Extract the [X, Y] coordinate from the center of the cell holding the provided text.  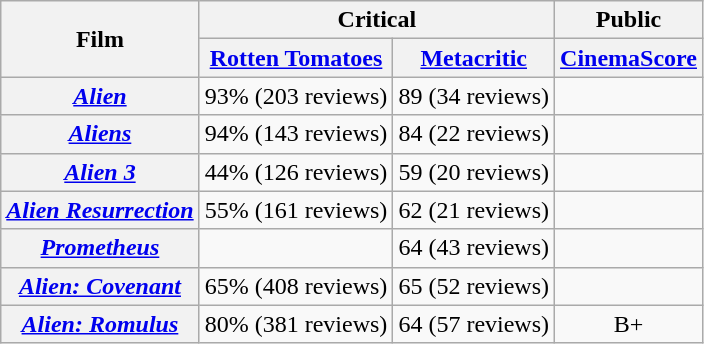
64 (43 reviews) [474, 248]
Aliens [100, 134]
89 (34 reviews) [474, 96]
Alien: Covenant [100, 286]
94% (143 reviews) [296, 134]
Metacritic [474, 58]
Public [629, 20]
Alien: Romulus [100, 324]
Prometheus [100, 248]
80% (381 reviews) [296, 324]
Critical [376, 20]
44% (126 reviews) [296, 172]
Alien [100, 96]
Alien 3 [100, 172]
62 (21 reviews) [474, 210]
Alien Resurrection [100, 210]
55% (161 reviews) [296, 210]
84 (22 reviews) [474, 134]
B+ [629, 324]
65% (408 reviews) [296, 286]
CinemaScore [629, 58]
59 (20 reviews) [474, 172]
93% (203 reviews) [296, 96]
65 (52 reviews) [474, 286]
64 (57 reviews) [474, 324]
Film [100, 39]
Rotten Tomatoes [296, 58]
